Extract the [X, Y] coordinate from the center of the cell holding the provided text.  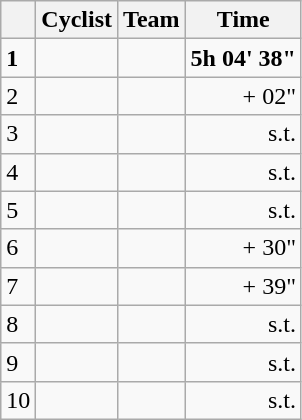
9 [18, 362]
5 [18, 210]
4 [18, 172]
Time [243, 20]
Team [152, 20]
5h 04' 38" [243, 58]
+ 39" [243, 286]
10 [18, 400]
1 [18, 58]
3 [18, 134]
Cyclist [77, 20]
+ 02" [243, 96]
2 [18, 96]
8 [18, 324]
6 [18, 248]
+ 30" [243, 248]
7 [18, 286]
